Scan for the cell matching the given text and deliver its [X, Y] coordinate at center. 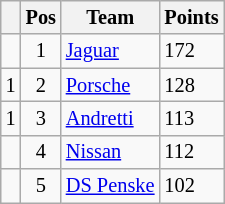
4 [41, 152]
Nissan [110, 152]
Points [191, 17]
Porsche [110, 85]
5 [41, 186]
DS Penske [110, 186]
112 [191, 152]
113 [191, 118]
Pos [41, 17]
128 [191, 85]
Team [110, 17]
Jaguar [110, 51]
102 [191, 186]
2 [41, 85]
Andretti [110, 118]
172 [191, 51]
3 [41, 118]
